Return the (X, Y) coordinate for the center point of the cell that contains the specified text.  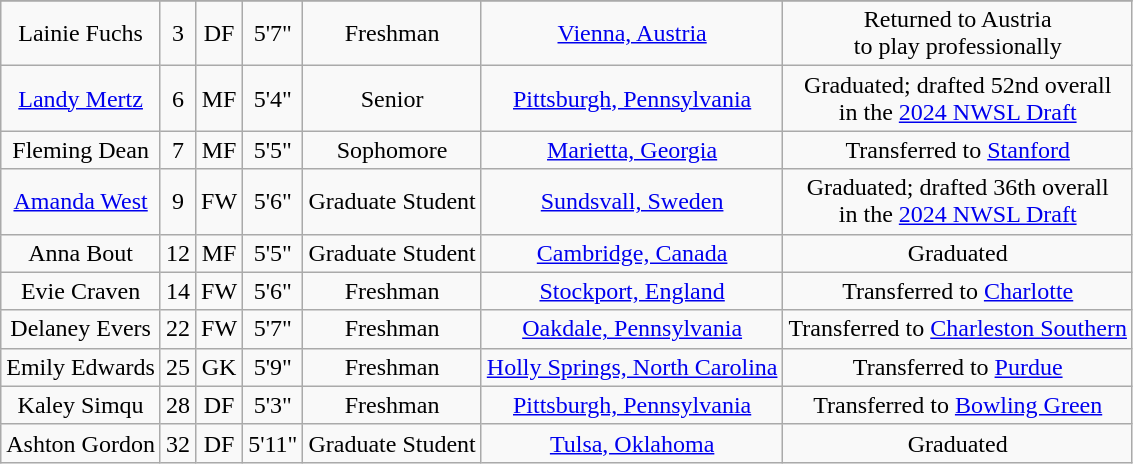
Fleming Dean (81, 150)
9 (178, 202)
Sophomore (392, 150)
6 (178, 98)
Anna Bout (81, 253)
Evie Craven (81, 291)
22 (178, 329)
5'3" (273, 405)
Senior (392, 98)
Delaney Evers (81, 329)
5'11" (273, 443)
Cambridge, Canada (632, 253)
Vienna, Austria (632, 34)
Graduated; drafted 52nd overallin the 2024 NWSL Draft (958, 98)
Oakdale, Pennsylvania (632, 329)
5'4" (273, 98)
Lainie Fuchs (81, 34)
Ashton Gordon (81, 443)
Tulsa, Oklahoma (632, 443)
Holly Springs, North Carolina (632, 367)
14 (178, 291)
Transferred to Bowling Green (958, 405)
Graduated; drafted 36th overallin the 2024 NWSL Draft (958, 202)
Marietta, Georgia (632, 150)
Amanda West (81, 202)
5'9" (273, 367)
Transferred to Purdue (958, 367)
GK (220, 367)
28 (178, 405)
Transferred to Charlotte (958, 291)
7 (178, 150)
Stockport, England (632, 291)
25 (178, 367)
Transferred to Stanford (958, 150)
Sundsvall, Sweden (632, 202)
Returned to Austriato play professionally (958, 34)
Kaley Simqu (81, 405)
3 (178, 34)
Emily Edwards (81, 367)
Transferred to Charleston Southern (958, 329)
12 (178, 253)
32 (178, 443)
Landy Mertz (81, 98)
